Determine the (X, Y) coordinate at the center of the cell enclosing the given text.  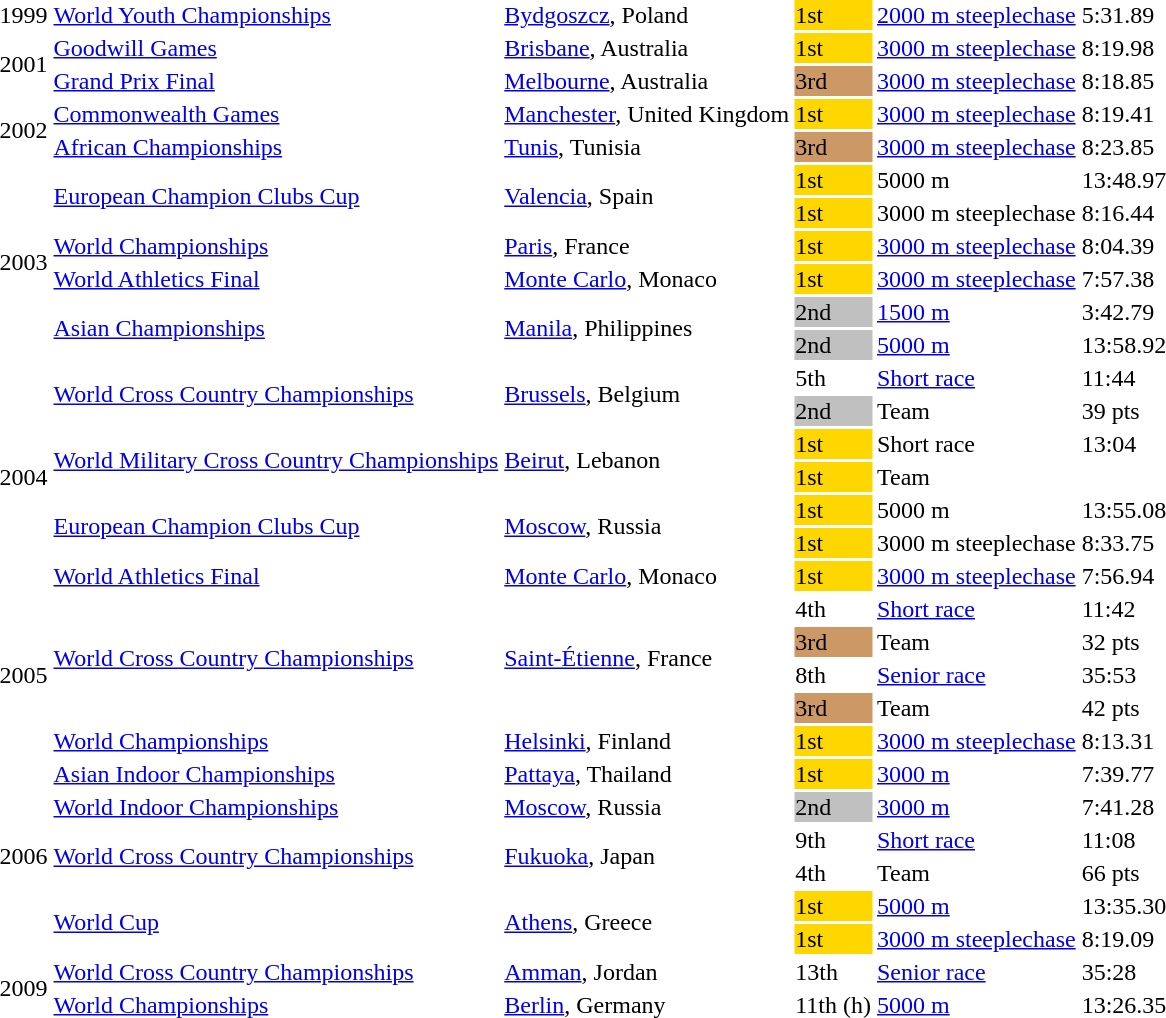
Brussels, Belgium (647, 394)
African Championships (276, 147)
Manila, Philippines (647, 328)
Pattaya, Thailand (647, 774)
World Military Cross Country Championships (276, 460)
2000 m steeplechase (977, 15)
Athens, Greece (647, 922)
Amman, Jordan (647, 972)
Commonwealth Games (276, 114)
Melbourne, Australia (647, 81)
9th (834, 840)
Bydgoszcz, Poland (647, 15)
Goodwill Games (276, 48)
Helsinki, Finland (647, 741)
Fukuoka, Japan (647, 856)
1500 m (977, 312)
5th (834, 378)
Tunis, Tunisia (647, 147)
Grand Prix Final (276, 81)
Valencia, Spain (647, 196)
8th (834, 675)
Manchester, United Kingdom (647, 114)
Beirut, Lebanon (647, 460)
World Cup (276, 922)
Paris, France (647, 246)
13th (834, 972)
Brisbane, Australia (647, 48)
Asian Indoor Championships (276, 774)
Asian Championships (276, 328)
Saint-Étienne, France (647, 658)
World Youth Championships (276, 15)
World Indoor Championships (276, 807)
